From the cell containing the given text, extract its center point as (X, Y) coordinate. 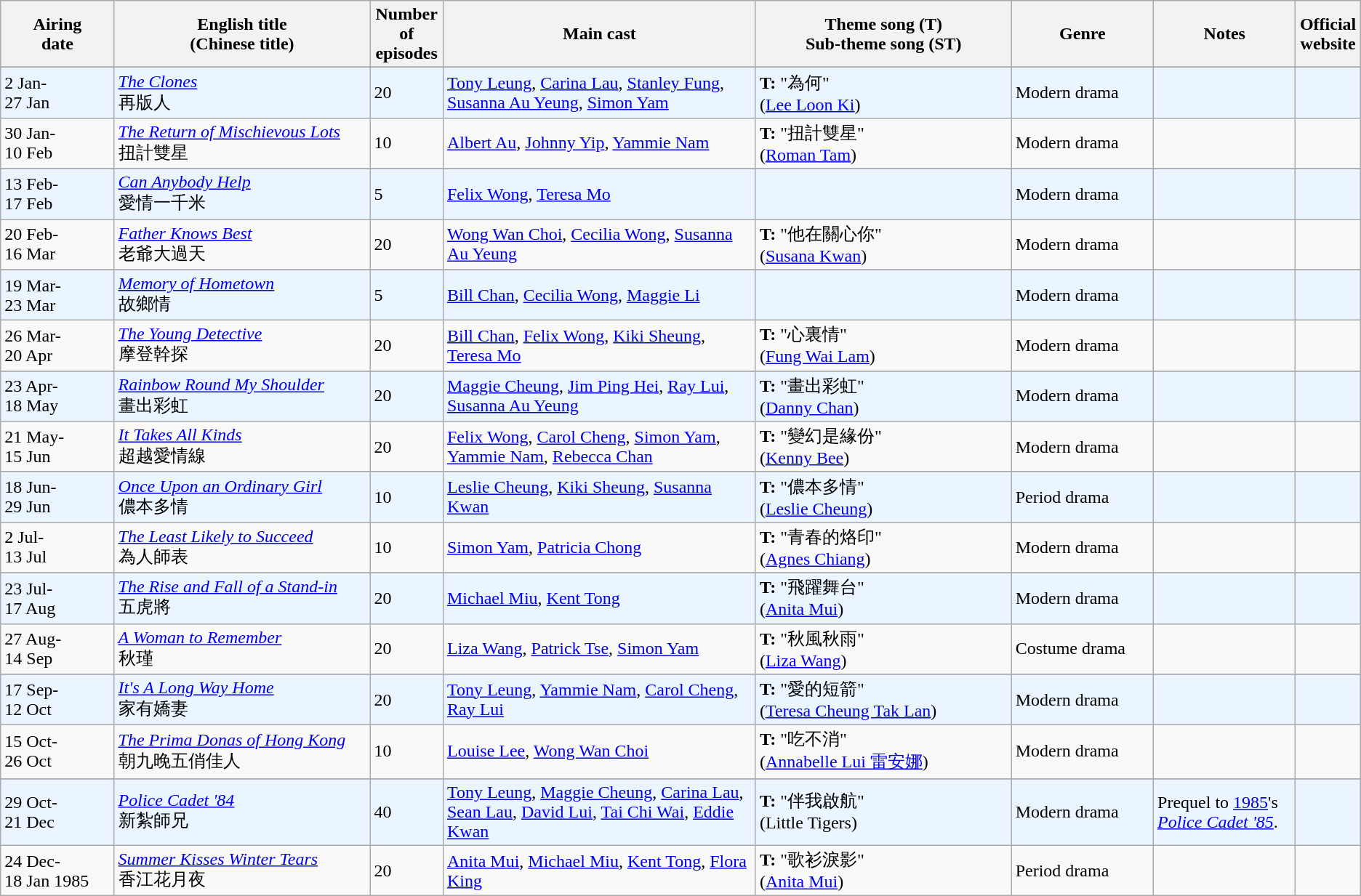
Police Cadet '84 新紮師兄 (242, 812)
13 Feb- 17 Feb (57, 194)
T: "儂本多情" (Leslie Cheung) (883, 497)
Anita Mui, Michael Miu, Kent Tong, Flora King (599, 871)
40 (407, 812)
2 Jan- 27 Jan (57, 93)
Bill Chan, Felix Wong, Kiki Sheung, Teresa Mo (599, 346)
21 May- 15 Jun (57, 447)
Prequel to 1985's Police Cadet '85. (1224, 812)
T: "歌衫淚影" (Anita Mui) (883, 871)
Felix Wong, Carol Cheng, Simon Yam, Yammie Nam, Rebecca Chan (599, 447)
The Return of Mischievous Lots 扭計雙星 (242, 143)
T: "為何" (Lee Loon Ki) (883, 93)
The Least Likely to Succeed 為人師表 (242, 548)
It's A Long Way Home 家有嬌妻 (242, 700)
Genre (1082, 34)
The Prima Donas of Hong Kong 朝九晚五俏佳人 (242, 751)
T: "扭計雙星" (Roman Tam) (883, 143)
Liza Wang, Patrick Tse, Simon Yam (599, 649)
The Young Detective 摩登幹探 (242, 346)
Tony Leung, Yammie Nam, Carol Cheng, Ray Lui (599, 700)
Albert Au, Johnny Yip, Yammie Nam (599, 143)
Once Upon an Ordinary Girl 儂本多情 (242, 497)
Father Knows Best 老爺大過天 (242, 245)
15 Oct- 26 Oct (57, 751)
T: "愛的短箭" (Teresa Cheung Tak Lan) (883, 700)
T: "畫出彩虹" (Danny Chan) (883, 396)
A Woman to Remember 秋瑾 (242, 649)
Tony Leung, Maggie Cheung, Carina Lau, Sean Lau, David Lui, Tai Chi Wai, Eddie Kwan (599, 812)
The Clones 再版人 (242, 93)
Memory of Hometown 故鄉情 (242, 295)
T: "飛躍舞台" (Anita Mui) (883, 598)
Leslie Cheung, Kiki Sheung, Susanna Kwan (599, 497)
T: "心裏情" (Fung Wai Lam) (883, 346)
Costume drama (1082, 649)
Tony Leung, Carina Lau, Stanley Fung, Susanna Au Yeung, Simon Yam (599, 93)
17 Sep- 12 Oct (57, 700)
T: "變幻是緣份" (Kenny Bee) (883, 447)
24 Dec- 18 Jan 1985 (57, 871)
English title (Chinese title) (242, 34)
30 Jan- 10 Feb (57, 143)
Felix Wong, Teresa Mo (599, 194)
Can Anybody Help 愛情一千米 (242, 194)
Official website (1328, 34)
Rainbow Round My Shoulder 畫出彩虹 (242, 396)
Summer Kisses Winter Tears 香江花月夜 (242, 871)
It Takes All Kinds 超越愛情線 (242, 447)
T: "青春的烙印" (Agnes Chiang) (883, 548)
29 Oct- 21 Dec (57, 812)
26 Mar- 20 Apr (57, 346)
19 Mar- 23 Mar (57, 295)
Number of episodes (407, 34)
27 Aug- 14 Sep (57, 649)
Notes (1224, 34)
Maggie Cheung, Jim Ping Hei, Ray Lui, Susanna Au Yeung (599, 396)
18 Jun- 29 Jun (57, 497)
T: "伴我啟航" (Little Tigers) (883, 812)
Michael Miu, Kent Tong (599, 598)
20 Feb- 16 Mar (57, 245)
Wong Wan Choi, Cecilia Wong, Susanna Au Yeung (599, 245)
23 Apr- 18 May (57, 396)
T: "他在關心你" (Susana Kwan) (883, 245)
Main cast (599, 34)
Louise Lee, Wong Wan Choi (599, 751)
The Rise and Fall of a Stand-in 五虎將 (242, 598)
2 Jul- 13 Jul (57, 548)
T: "秋風秋雨" (Liza Wang) (883, 649)
Bill Chan, Cecilia Wong, Maggie Li (599, 295)
Airingdate (57, 34)
Simon Yam, Patricia Chong (599, 548)
T: "吃不消" (Annabelle Lui 雷安娜) (883, 751)
Theme song (T) Sub-theme song (ST) (883, 34)
23 Jul- 17 Aug (57, 598)
